Extract the [X, Y] coordinate from the center of the cell holding the provided text.  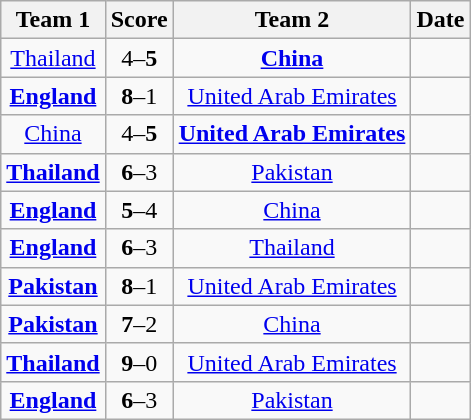
Team 1 [53, 20]
Date [440, 20]
5–4 [139, 210]
9–0 [139, 362]
Team 2 [292, 20]
7–2 [139, 324]
Score [139, 20]
